From the cell containing the given text, extract its center point as (x, y) coordinate. 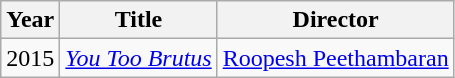
2015 (30, 58)
Roopesh Peethambaran (336, 58)
You Too Brutus (138, 58)
Year (30, 20)
Director (336, 20)
Title (138, 20)
